From the cell containing the given text, extract its center point as [x, y] coordinate. 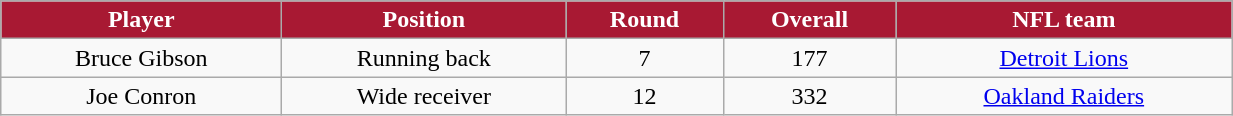
Detroit Lions [1064, 58]
Bruce Gibson [142, 58]
Running back [424, 58]
Joe Conron [142, 96]
177 [810, 58]
Overall [810, 20]
7 [644, 58]
332 [810, 96]
12 [644, 96]
NFL team [1064, 20]
Oakland Raiders [1064, 96]
Wide receiver [424, 96]
Round [644, 20]
Player [142, 20]
Position [424, 20]
